Return the (X, Y) coordinate for the center point of the cell that contains the specified text.  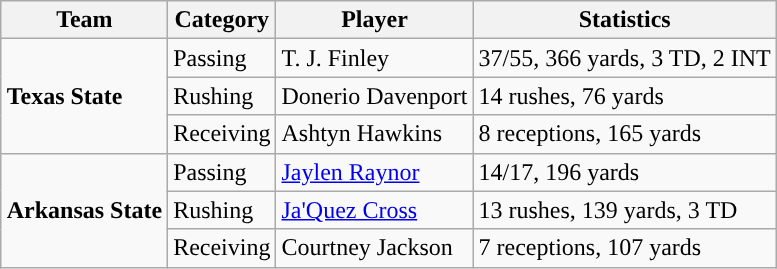
14 rushes, 76 yards (624, 96)
Jaylen Raynor (374, 172)
Courtney Jackson (374, 248)
Ja'Quez Cross (374, 210)
14/17, 196 yards (624, 172)
Donerio Davenport (374, 96)
8 receptions, 165 yards (624, 134)
7 receptions, 107 yards (624, 248)
37/55, 366 yards, 3 TD, 2 INT (624, 58)
Category (222, 20)
T. J. Finley (374, 58)
13 rushes, 139 yards, 3 TD (624, 210)
Statistics (624, 20)
Team (84, 20)
Arkansas State (84, 210)
Ashtyn Hawkins (374, 134)
Player (374, 20)
Texas State (84, 96)
